From the cell containing the given text, extract its center point as (x, y) coordinate. 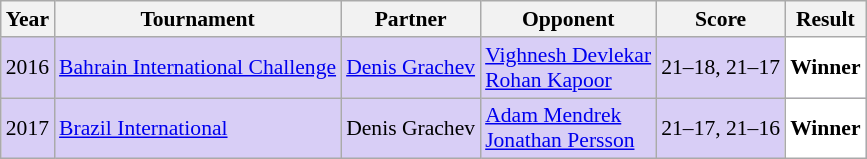
Bahrain International Challenge (198, 68)
Tournament (198, 19)
Partner (410, 19)
2017 (28, 128)
Vighnesh Devlekar Rohan Kapoor (568, 68)
Adam Mendrek Jonathan Persson (568, 128)
Score (720, 19)
Opponent (568, 19)
21–18, 21–17 (720, 68)
Result (826, 19)
Year (28, 19)
Brazil International (198, 128)
2016 (28, 68)
21–17, 21–16 (720, 128)
